For the text-containing cell, return its midpoint in [x, y] coordinate format. 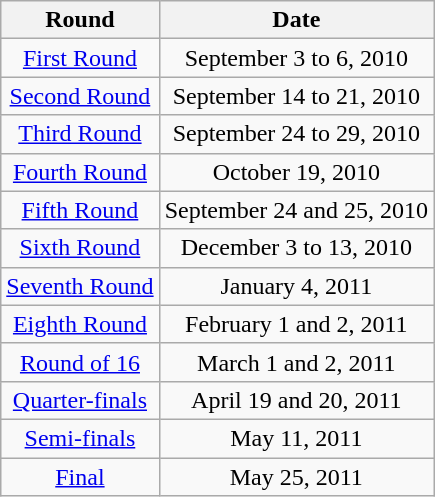
Final [80, 477]
October 19, 2010 [296, 172]
January 4, 2011 [296, 286]
May 25, 2011 [296, 477]
Second Round [80, 96]
First Round [80, 58]
Date [296, 20]
March 1 and 2, 2011 [296, 362]
Eighth Round [80, 324]
Round [80, 20]
Round of 16 [80, 362]
Semi-finals [80, 438]
September 24 to 29, 2010 [296, 134]
December 3 to 13, 2010 [296, 248]
September 3 to 6, 2010 [296, 58]
Quarter-finals [80, 400]
April 19 and 20, 2011 [296, 400]
Sixth Round [80, 248]
Seventh Round [80, 286]
September 14 to 21, 2010 [296, 96]
May 11, 2011 [296, 438]
Fifth Round [80, 210]
September 24 and 25, 2010 [296, 210]
February 1 and 2, 2011 [296, 324]
Fourth Round [80, 172]
Third Round [80, 134]
